Provide the [X, Y] coordinate of the cell's center where the given text is located.  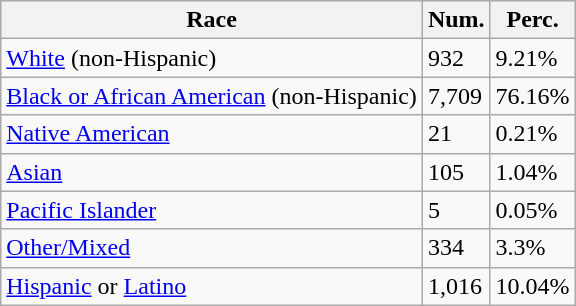
9.21% [532, 58]
10.04% [532, 286]
Black or African American (non-Hispanic) [212, 96]
Num. [456, 20]
Race [212, 20]
Pacific Islander [212, 210]
Other/Mixed [212, 248]
Hispanic or Latino [212, 286]
76.16% [532, 96]
7,709 [456, 96]
1,016 [456, 286]
Asian [212, 172]
White (non-Hispanic) [212, 58]
21 [456, 134]
0.05% [532, 210]
105 [456, 172]
Native American [212, 134]
0.21% [532, 134]
5 [456, 210]
932 [456, 58]
3.3% [532, 248]
1.04% [532, 172]
334 [456, 248]
Perc. [532, 20]
